Identify which cell holds the provided text, then report its [x, y] central coordinate. 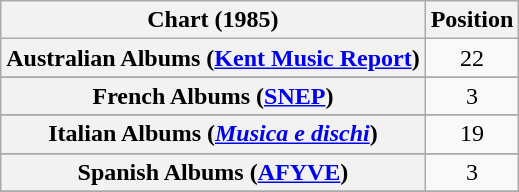
French Albums (SNEP) [213, 96]
22 [472, 58]
Position [472, 20]
Italian Albums (Musica e dischi) [213, 134]
Spanish Albums (AFYVE) [213, 172]
Australian Albums (Kent Music Report) [213, 58]
Chart (1985) [213, 20]
19 [472, 134]
